Locate the cell with the specified text and output its [x, y] center coordinate. 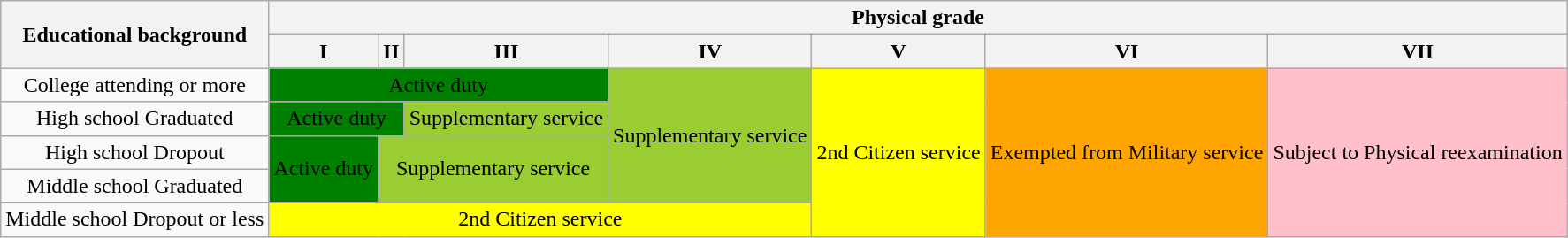
College attending or more [134, 85]
VII [1418, 51]
High school Graduated [134, 119]
Educational background [134, 35]
Exempted from Military service [1127, 152]
Middle school Dropout or less [134, 219]
IV [710, 51]
VI [1127, 51]
V [899, 51]
I [324, 51]
Middle school Graduated [134, 186]
II [392, 51]
III [506, 51]
Physical grade [918, 18]
Subject to Physical reexamination [1418, 152]
High school Dropout [134, 152]
